Extract the (x, y) coordinate from the center of the cell holding the provided text.  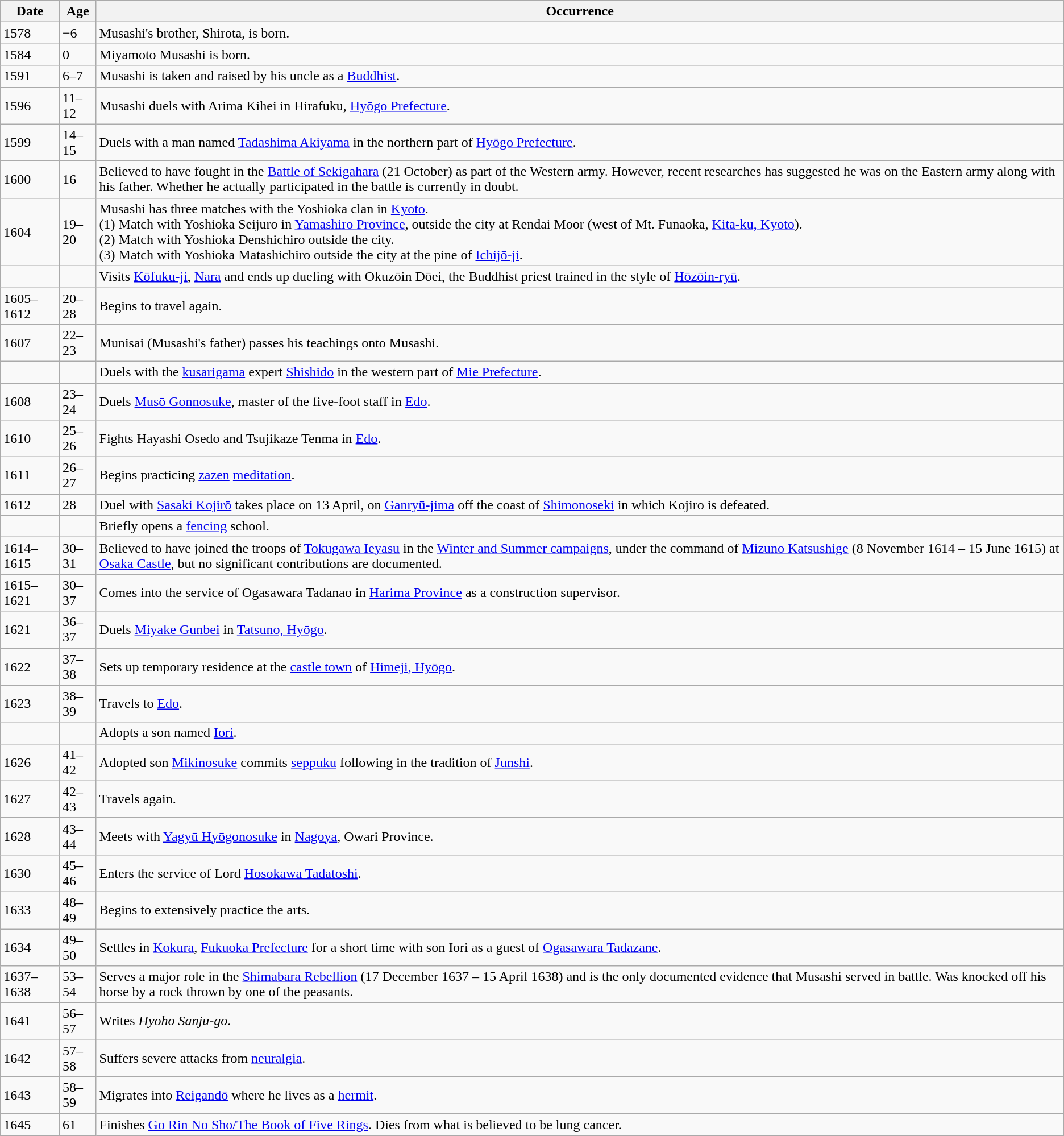
1599 (30, 142)
Meets with Yagyū Hyōgonosuke in Nagoya, Owari Province. (580, 836)
Duel with Sasaki Kojirō takes place on 13 April, on Ganryū-jima off the coast of Shimonoseki in which Kojiro is defeated. (580, 505)
1621 (30, 630)
Comes into the service of Ogasawara Tadanao in Harima Province as a construction supervisor. (580, 592)
Miyamoto Musashi is born. (580, 55)
Age (77, 11)
19–20 (77, 232)
Duels with the kusarigama expert Shishido in the western part of Mie Prefecture. (580, 372)
14–15 (77, 142)
1596 (30, 106)
1614–1615 (30, 556)
1645 (30, 1125)
49–50 (77, 947)
Duels with a man named Tadashima Akiyama in the northern part of Hyōgo Prefecture. (580, 142)
1584 (30, 55)
0 (77, 55)
1627 (30, 799)
16 (77, 180)
Duels Musō Gonnosuke, master of the five-foot staff in Edo. (580, 401)
Travels to Edo. (580, 704)
Begins practicing zazen meditation. (580, 475)
1608 (30, 401)
1637–1638 (30, 985)
36–37 (77, 630)
−6 (77, 33)
1641 (30, 1021)
Writes Hyoho Sanju-go. (580, 1021)
56–57 (77, 1021)
1605–1612 (30, 306)
1623 (30, 704)
Briefly opens a fencing school. (580, 526)
Migrates into Reigandō where he lives as a hermit. (580, 1095)
38–39 (77, 704)
11–12 (77, 106)
48–49 (77, 910)
1642 (30, 1059)
Begins to travel again. (580, 306)
Adopts a son named Iori. (580, 733)
58–59 (77, 1095)
1643 (30, 1095)
30–37 (77, 592)
1615–1621 (30, 592)
30–31 (77, 556)
6–7 (77, 76)
Settles in Kokura, Fukuoka Prefecture for a short time with son Iori as a guest of Ogasawara Tadazane. (580, 947)
Occurrence (580, 11)
20–28 (77, 306)
1611 (30, 475)
23–24 (77, 401)
Suffers severe attacks from neuralgia. (580, 1059)
1634 (30, 947)
1604 (30, 232)
1628 (30, 836)
28 (77, 505)
Munisai (Musashi's father) passes his teachings onto Musashi. (580, 342)
22–23 (77, 342)
1633 (30, 910)
Musashi duels with Arima Kihei in Hirafuku, Hyōgo Prefecture. (580, 106)
1630 (30, 873)
Fights Hayashi Osedo and Tsujikaze Tenma in Edo. (580, 439)
43–44 (77, 836)
37–38 (77, 666)
Musashi's brother, Shirota, is born. (580, 33)
1578 (30, 33)
Enters the service of Lord Hosokawa Tadatoshi. (580, 873)
53–54 (77, 985)
Finishes Go Rin No Sho/The Book of Five Rings. Dies from what is believed to be lung cancer. (580, 1125)
1626 (30, 762)
Duels Miyake Gunbei in Tatsuno, Hyōgo. (580, 630)
25–26 (77, 439)
Date (30, 11)
1600 (30, 180)
57–58 (77, 1059)
Sets up temporary residence at the castle town of Himeji, Hyōgo. (580, 666)
Begins to extensively practice the arts. (580, 910)
41–42 (77, 762)
42–43 (77, 799)
1610 (30, 439)
Musashi is taken and raised by his uncle as a Buddhist. (580, 76)
26–27 (77, 475)
Travels again. (580, 799)
45–46 (77, 873)
1622 (30, 666)
Adopted son Mikinosuke commits seppuku following in the tradition of Junshi. (580, 762)
1591 (30, 76)
1607 (30, 342)
61 (77, 1125)
1612 (30, 505)
Visits Kōfuku-ji, Nara and ends up dueling with Okuzōin Dōei, the Buddhist priest trained in the style of Hōzōin-ryū. (580, 276)
